Extract the (x, y) coordinate from the center of the cell holding the provided text.  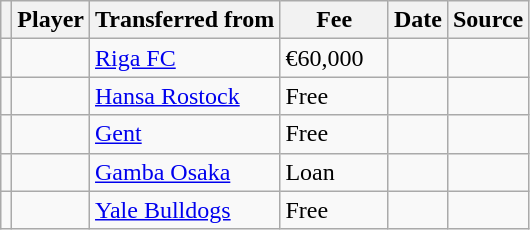
Transferred from (185, 20)
Fee (334, 20)
Date (418, 20)
Gamba Osaka (185, 172)
€60,000 (334, 58)
Hansa Rostock (185, 96)
Riga FC (185, 58)
Player (51, 20)
Yale Bulldogs (185, 210)
Gent (185, 134)
Loan (334, 172)
Source (488, 20)
